For the text-containing cell, return its midpoint in (x, y) coordinate format. 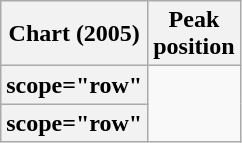
Chart (2005) (74, 34)
Peakposition (194, 34)
